From the cell containing the given text, extract its center point as [x, y] coordinate. 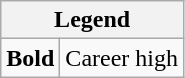
Bold [30, 58]
Career high [122, 58]
Legend [92, 20]
